Find where the given text appears and provide that cell's center as [x, y] coordinate. 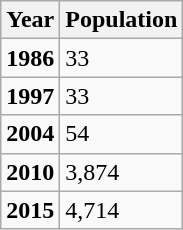
2010 [30, 172]
Year [30, 20]
Population [122, 20]
4,714 [122, 210]
1997 [30, 96]
1986 [30, 58]
2015 [30, 210]
2004 [30, 134]
3,874 [122, 172]
54 [122, 134]
